Pinpoint the cell where the given text exists, returning its [x, y] midpoint coordinate. 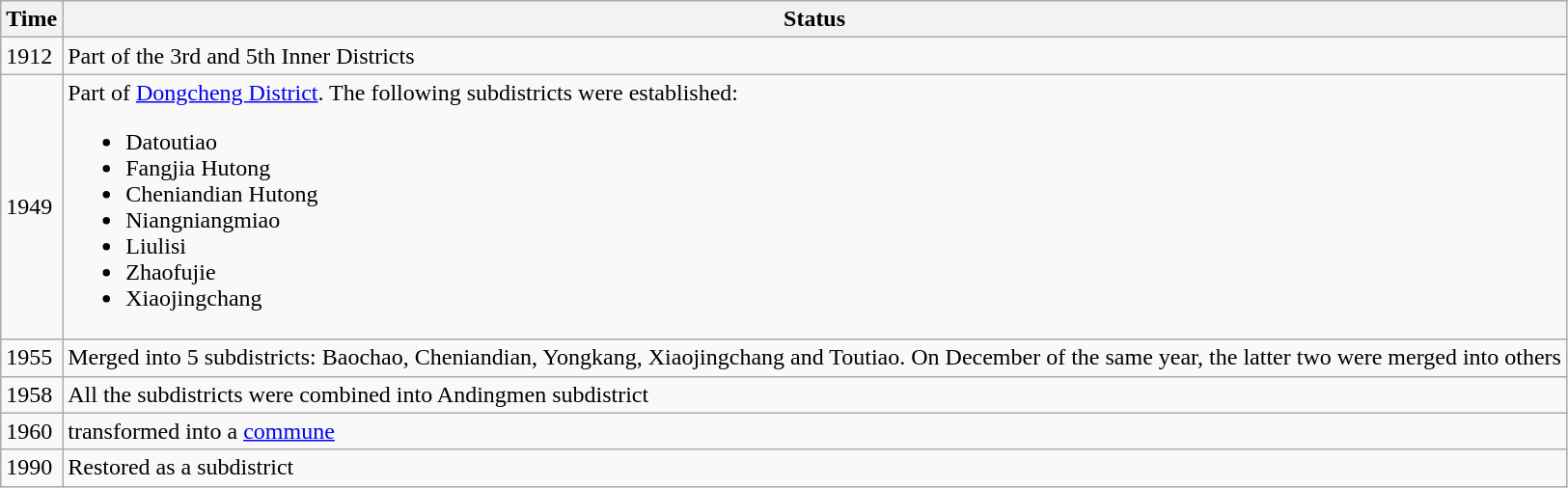
1955 [32, 358]
Part of the 3rd and 5th Inner Districts [814, 56]
1990 [32, 468]
transformed into a commune [814, 431]
Status [814, 19]
1958 [32, 394]
All the subdistricts were combined into Andingmen subdistrict [814, 394]
Restored as a subdistrict [814, 468]
1912 [32, 56]
Time [32, 19]
1949 [32, 206]
1960 [32, 431]
